Detect which cell encompasses the target text, then output its (x, y) center coordinate. 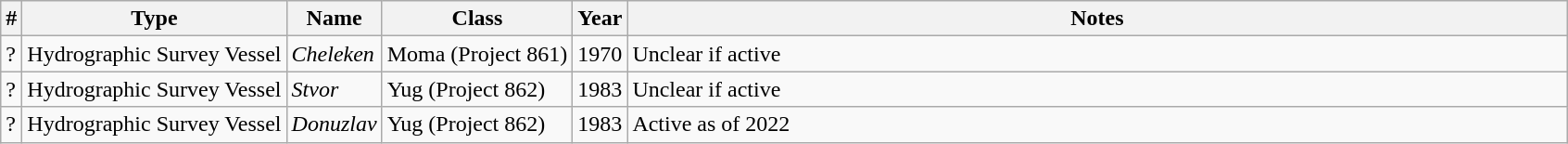
Notes (1097, 19)
Type (154, 19)
Moma (Project 861) (477, 54)
# (11, 19)
Active as of 2022 (1097, 124)
Stvor (334, 89)
Cheleken (334, 54)
Name (334, 19)
Donuzlav (334, 124)
Year (601, 19)
1970 (601, 54)
Class (477, 19)
